Detect which cell encompasses the target text, then output its (x, y) center coordinate. 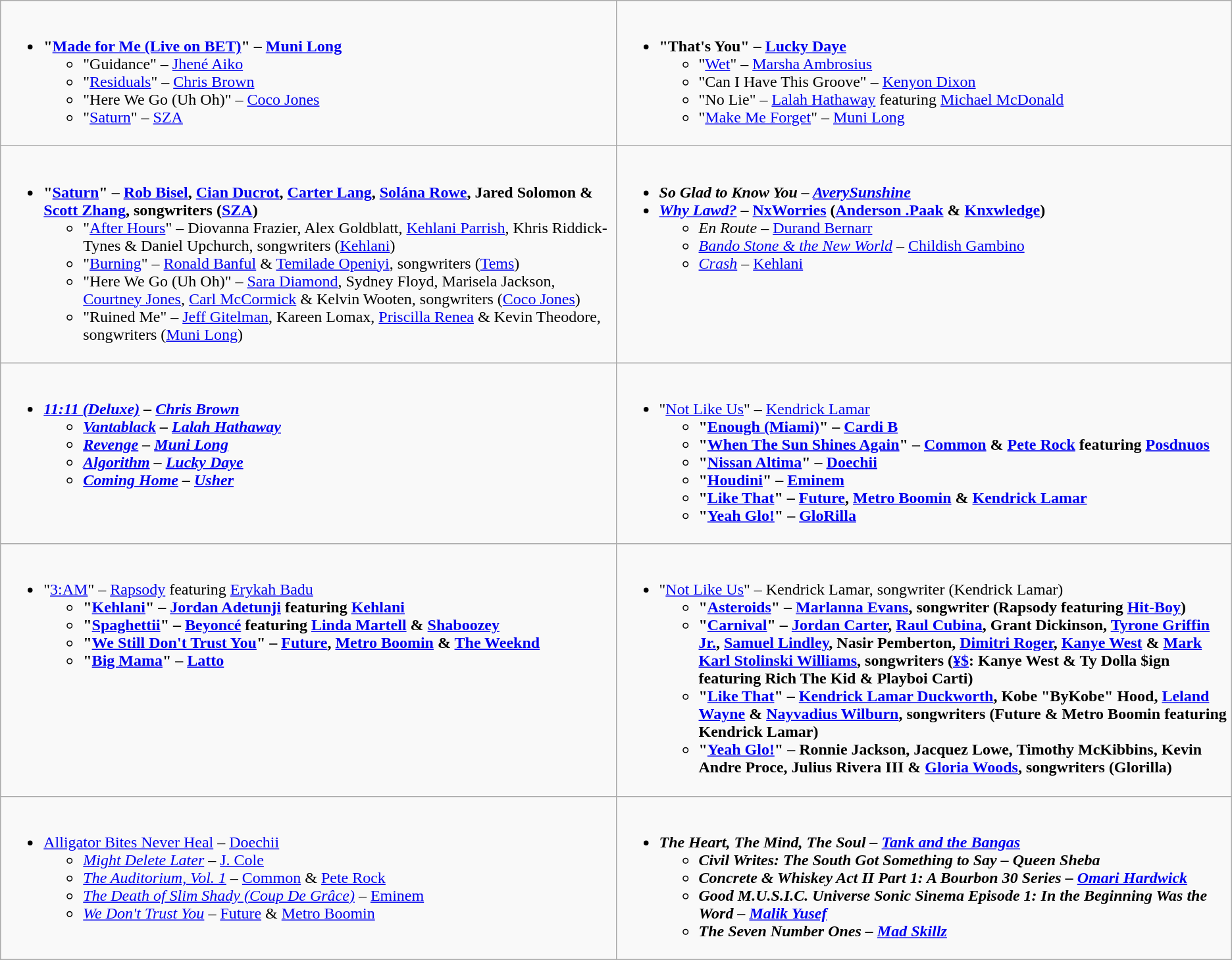
11:11 (Deluxe) – Chris BrownVantablack – Lalah HathawayRevenge – Muni LongAlgorithm – Lucky DayeComing Home – Usher (308, 453)
"Made for Me (Live on BET)" – Muni Long"Guidance" – Jhené Aiko"Residuals" – Chris Brown"Here We Go (Uh Oh)" – Coco Jones"Saturn" – SZA (308, 74)
